Search for the cell housing the specified text and yield its (x, y) center coordinate. 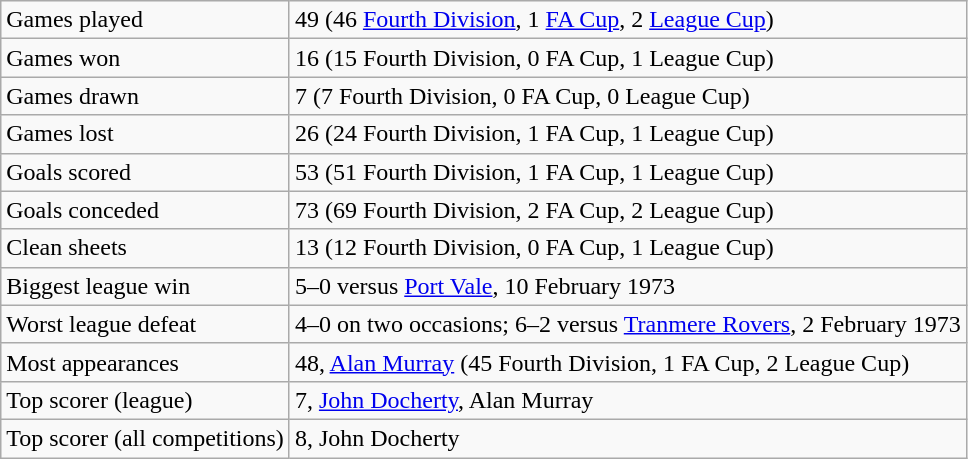
7 (7 Fourth Division, 0 FA Cup, 0 League Cup) (628, 96)
5–0 versus Port Vale, 10 February 1973 (628, 286)
Most appearances (146, 362)
7, John Docherty, Alan Murray (628, 400)
13 (12 Fourth Division, 0 FA Cup, 1 League Cup) (628, 248)
4–0 on two occasions; 6–2 versus Tranmere Rovers, 2 February 1973 (628, 324)
Games played (146, 20)
Top scorer (all competitions) (146, 438)
8, John Docherty (628, 438)
73 (69 Fourth Division, 2 FA Cup, 2 League Cup) (628, 210)
26 (24 Fourth Division, 1 FA Cup, 1 League Cup) (628, 134)
16 (15 Fourth Division, 0 FA Cup, 1 League Cup) (628, 58)
Clean sheets (146, 248)
Goals conceded (146, 210)
Top scorer (league) (146, 400)
53 (51 Fourth Division, 1 FA Cup, 1 League Cup) (628, 172)
Games drawn (146, 96)
Biggest league win (146, 286)
48, Alan Murray (45 Fourth Division, 1 FA Cup, 2 League Cup) (628, 362)
Worst league defeat (146, 324)
49 (46 Fourth Division, 1 FA Cup, 2 League Cup) (628, 20)
Games won (146, 58)
Games lost (146, 134)
Goals scored (146, 172)
